Search for the cell housing the specified text and yield its [X, Y] center coordinate. 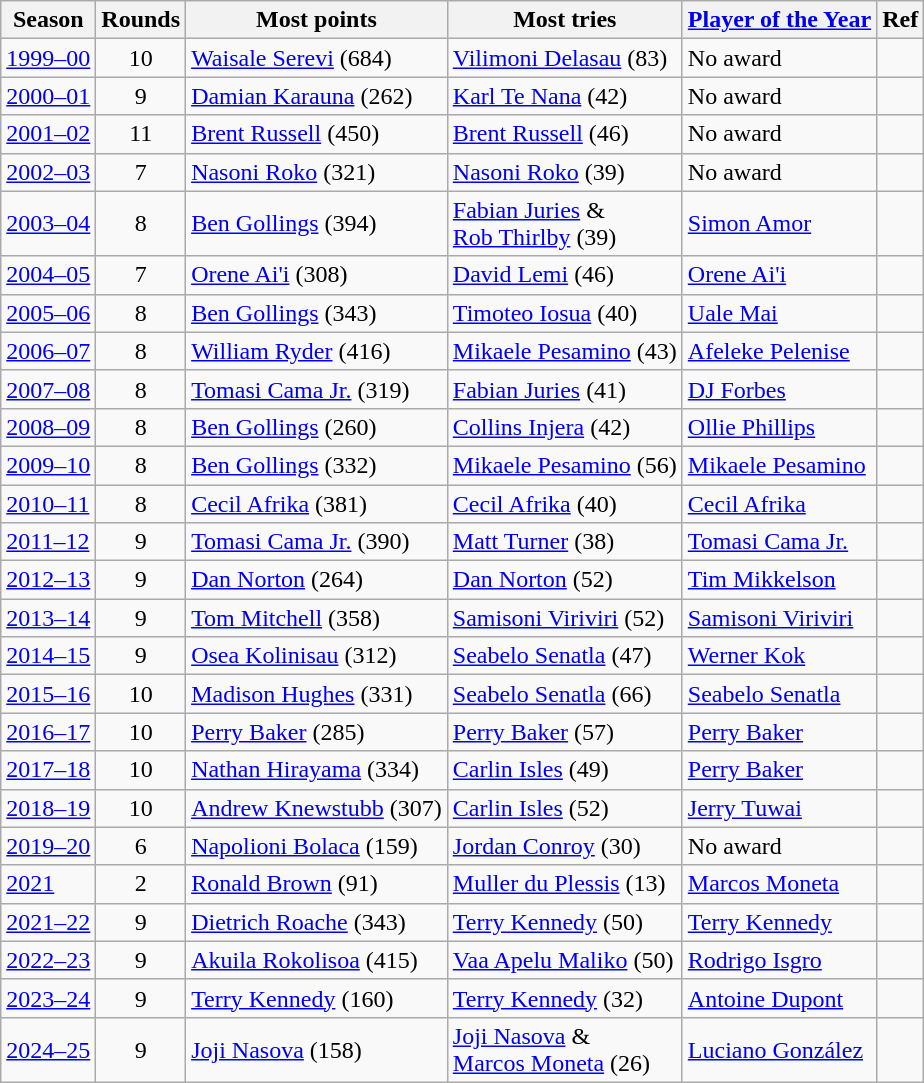
2000–01 [48, 96]
Nasoni Roko (321) [317, 172]
Karl Te Nana (42) [564, 96]
Ronald Brown (91) [317, 884]
Ben Gollings (394) [317, 224]
Terry Kennedy (32) [564, 998]
Tomasi Cama Jr. (319) [317, 389]
Waisale Serevi (684) [317, 58]
2018–19 [48, 808]
Mikaele Pesamino (56) [564, 465]
2016–17 [48, 732]
Ref [900, 20]
Vilimoni Delasau (83) [564, 58]
Cecil Afrika (40) [564, 503]
Joji Nasova (158) [317, 1050]
Rounds [141, 20]
Orene Ai'i (308) [317, 275]
Cecil Afrika (381) [317, 503]
Season [48, 20]
Most points [317, 20]
Damian Karauna (262) [317, 96]
Tim Mikkelson [779, 580]
Seabelo Senatla [779, 694]
Tomasi Cama Jr. (390) [317, 542]
Orene Ai'i [779, 275]
11 [141, 134]
Nathan Hirayama (334) [317, 770]
Cecil Afrika [779, 503]
Brent Russell (450) [317, 134]
2021–22 [48, 922]
Muller du Plessis (13) [564, 884]
Collins Injera (42) [564, 427]
Mikaele Pesamino [779, 465]
Fabian Juries & Rob Thirlby (39) [564, 224]
Seabelo Senatla (66) [564, 694]
Terry Kennedy [779, 922]
Luciano González [779, 1050]
David Lemi (46) [564, 275]
Akuila Rokolisoa (415) [317, 960]
Ben Gollings (332) [317, 465]
2010–11 [48, 503]
Antoine Dupont [779, 998]
2019–20 [48, 846]
2017–18 [48, 770]
Marcos Moneta [779, 884]
2024–25 [48, 1050]
6 [141, 846]
2005–06 [48, 313]
2021 [48, 884]
Most tries [564, 20]
Ben Gollings (260) [317, 427]
2006–07 [48, 351]
Player of the Year [779, 20]
2011–12 [48, 542]
Mikaele Pesamino (43) [564, 351]
2009–10 [48, 465]
1999–00 [48, 58]
Simon Amor [779, 224]
2023–24 [48, 998]
Osea Kolinisau (312) [317, 656]
Carlin Isles (52) [564, 808]
Vaa Apelu Maliko (50) [564, 960]
Joji Nasova & Marcos Moneta (26) [564, 1050]
2004–05 [48, 275]
DJ Forbes [779, 389]
Carlin Isles (49) [564, 770]
2003–04 [48, 224]
Samisoni Viriviri (52) [564, 618]
2008–09 [48, 427]
Dan Norton (264) [317, 580]
Napolioni Bolaca (159) [317, 846]
Dietrich Roache (343) [317, 922]
Perry Baker (285) [317, 732]
2013–14 [48, 618]
Samisoni Viriviri [779, 618]
Ollie Phillips [779, 427]
2014–15 [48, 656]
Seabelo Senatla (47) [564, 656]
Ben Gollings (343) [317, 313]
Perry Baker (57) [564, 732]
William Ryder (416) [317, 351]
Dan Norton (52) [564, 580]
2002–03 [48, 172]
Terry Kennedy (50) [564, 922]
Madison Hughes (331) [317, 694]
Jordan Conroy (30) [564, 846]
Terry Kennedy (160) [317, 998]
Andrew Knewstubb (307) [317, 808]
Fabian Juries (41) [564, 389]
Werner Kok [779, 656]
Matt Turner (38) [564, 542]
Brent Russell (46) [564, 134]
2012–13 [48, 580]
Rodrigo Isgro [779, 960]
2 [141, 884]
2001–02 [48, 134]
2022–23 [48, 960]
Timoteo Iosua (40) [564, 313]
Tom Mitchell (358) [317, 618]
Afeleke Pelenise [779, 351]
Uale Mai [779, 313]
Nasoni Roko (39) [564, 172]
Tomasi Cama Jr. [779, 542]
2007–08 [48, 389]
Jerry Tuwai [779, 808]
2015–16 [48, 694]
